Detect which cell encompasses the target text, then output its (x, y) center coordinate. 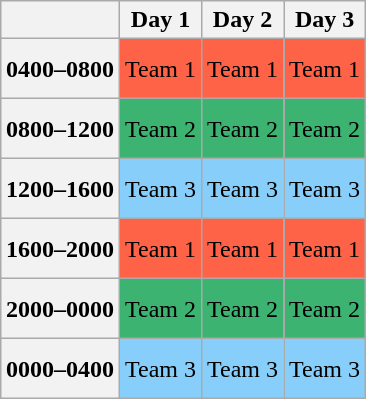
Day 3 (325, 20)
0000–0400 (60, 369)
1600–2000 (60, 249)
0400–0800 (60, 69)
0800–1200 (60, 129)
Day 1 (160, 20)
2000–0000 (60, 309)
Day 2 (243, 20)
1200–1600 (60, 189)
